Capture the cell that displays the provided text and extract its [X, Y] central coordinate. 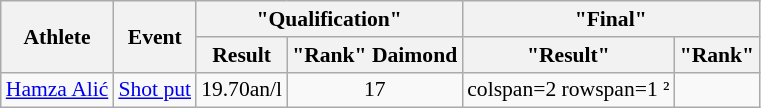
"Final" [610, 19]
Hamza Alić [58, 90]
17 [374, 90]
Athlete [58, 36]
"Qualification" [329, 19]
Event [154, 36]
"Rank" [717, 55]
"Rank" Daimond [374, 55]
colspan=2 rowspan=1 ² [568, 90]
Shot put [154, 90]
19.70an/l [242, 90]
Result [242, 55]
"Result" [568, 55]
